Pinpoint the cell where the given text exists, returning its (X, Y) midpoint coordinate. 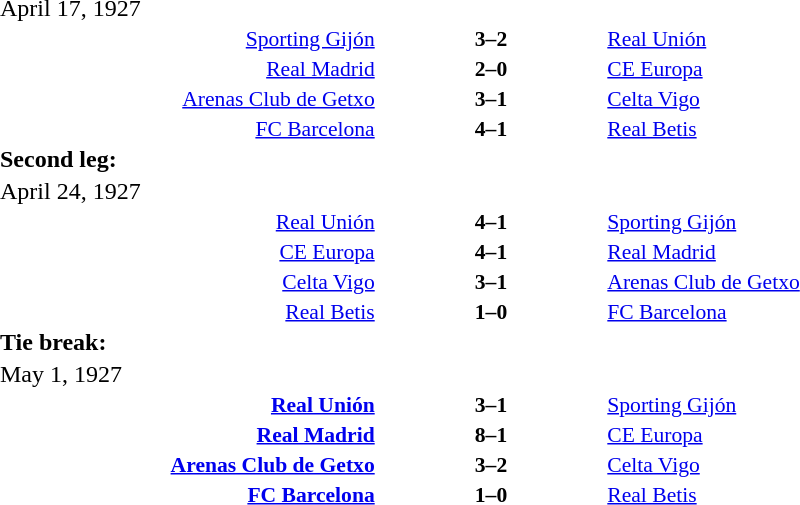
8–1 (492, 434)
1–0 (492, 312)
2–0 (492, 68)
